For the text-containing cell, return its midpoint in [x, y] coordinate format. 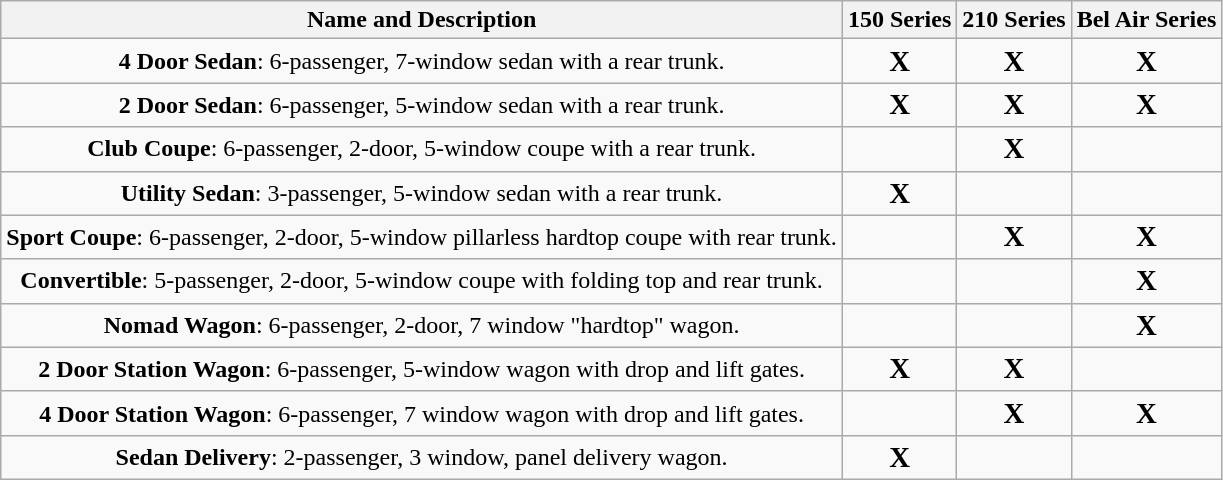
150 Series [899, 20]
4 Door Station Wagon: 6-passenger, 7 window wagon with drop and lift gates. [422, 413]
2 Door Sedan: 6-passenger, 5-window sedan with a rear trunk. [422, 105]
Sport Coupe: 6-passenger, 2-door, 5-window pillarless hardtop coupe with rear trunk. [422, 237]
Club Coupe: 6-passenger, 2-door, 5-window coupe with a rear trunk. [422, 149]
Nomad Wagon: 6-passenger, 2-door, 7 window "hardtop" wagon. [422, 325]
Convertible: 5-passenger, 2-door, 5-window coupe with folding top and rear trunk. [422, 281]
Bel Air Series [1146, 20]
Sedan Delivery: 2-passenger, 3 window, panel delivery wagon. [422, 457]
4 Door Sedan: 6-passenger, 7-window sedan with a rear trunk. [422, 61]
Utility Sedan: 3-passenger, 5-window sedan with a rear trunk. [422, 193]
210 Series [1014, 20]
Name and Description [422, 20]
2 Door Station Wagon: 6-passenger, 5-window wagon with drop and lift gates. [422, 369]
